Locate the cell with the specified text and output its (X, Y) center coordinate. 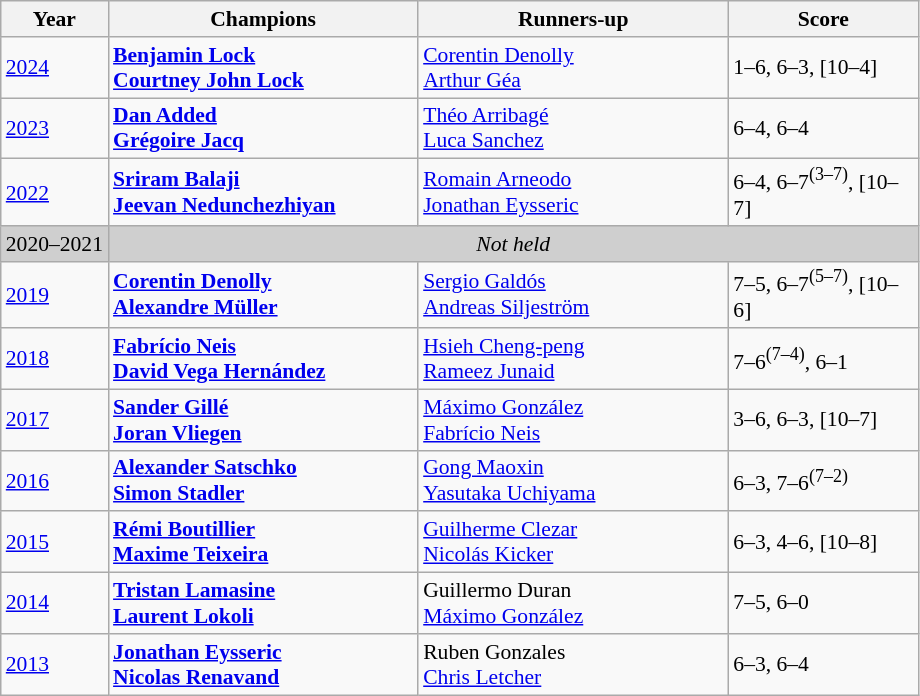
6–3, 7–6(7–2) (823, 482)
Sergio Galdós Andreas Siljeström (573, 294)
Hsieh Cheng-peng Rameez Junaid (573, 358)
Fabrício Neis David Vega Hernández (263, 358)
Tristan Lamasine Laurent Lokoli (263, 604)
Corentin Denolly Alexandre Müller (263, 294)
2024 (54, 68)
Jonathan Eysseric Nicolas Renavand (263, 664)
Benjamin Lock Courtney John Lock (263, 68)
Year (54, 19)
2023 (54, 128)
7–5, 6–0 (823, 604)
6–3, 4–6, [10–8] (823, 542)
Guillermo Duran Máximo González (573, 604)
Romain Arneodo Jonathan Eysseric (573, 192)
Runners-up (573, 19)
2014 (54, 604)
7–6(7–4), 6–1 (823, 358)
6–3, 6–4 (823, 664)
2017 (54, 420)
2013 (54, 664)
Rémi Boutillier Maxime Teixeira (263, 542)
Gong Maoxin Yasutaka Uchiyama (573, 482)
Sander Gillé Joran Vliegen (263, 420)
6–4, 6–4 (823, 128)
Alexander Satschko Simon Stadler (263, 482)
2019 (54, 294)
Guilherme Clezar Nicolás Kicker (573, 542)
Champions (263, 19)
7–5, 6–7(5–7), [10–6] (823, 294)
Ruben Gonzales Chris Letcher (573, 664)
2016 (54, 482)
Not held (513, 244)
Corentin Denolly Arthur Géa (573, 68)
6–4, 6–7(3–7), [10–7] (823, 192)
2022 (54, 192)
Máximo González Fabrício Neis (573, 420)
Score (823, 19)
2015 (54, 542)
Dan Added Grégoire Jacq (263, 128)
2020–2021 (54, 244)
Sriram Balaji Jeevan Nedunchezhiyan (263, 192)
3–6, 6–3, [10–7] (823, 420)
2018 (54, 358)
Théo Arribagé Luca Sanchez (573, 128)
1–6, 6–3, [10–4] (823, 68)
